Find where the given text appears and provide that cell's center as [x, y] coordinate. 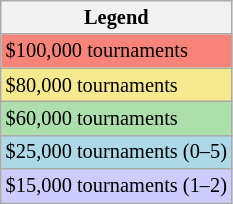
$60,000 tournaments [116, 118]
$80,000 tournaments [116, 85]
Legend [116, 17]
$25,000 tournaments (0–5) [116, 152]
$15,000 tournaments (1–2) [116, 186]
$100,000 tournaments [116, 51]
